From the cell containing the given text, extract its center point as (X, Y) coordinate. 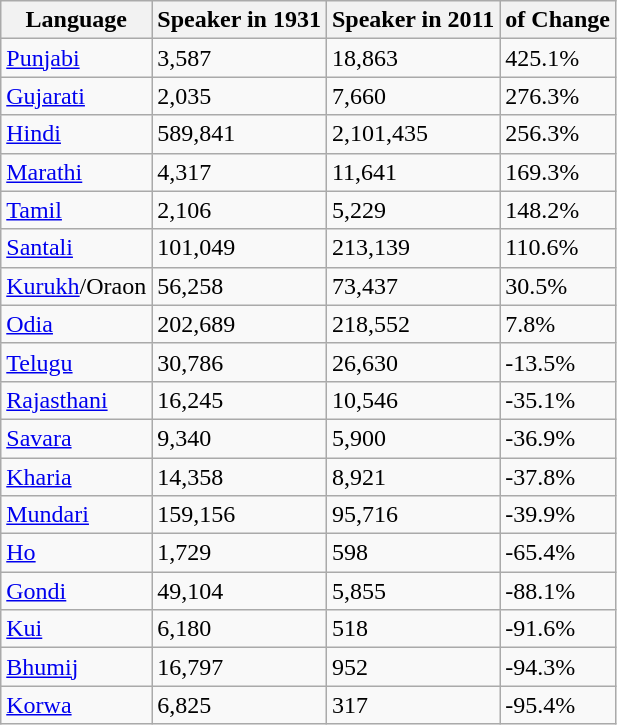
3,587 (240, 58)
Tamil (76, 210)
1,729 (240, 553)
73,437 (412, 286)
Savara (76, 438)
Speaker in 2011 (412, 20)
Kurukh/Oraon (76, 286)
2,035 (240, 96)
9,340 (240, 438)
Mundari (76, 515)
-37.8% (558, 477)
425.1% (558, 58)
5,900 (412, 438)
Kharia (76, 477)
-88.1% (558, 591)
-39.9% (558, 515)
18,863 (412, 58)
95,716 (412, 515)
Hindi (76, 134)
6,180 (240, 629)
-95.4% (558, 705)
110.6% (558, 248)
5,229 (412, 210)
276.3% (558, 96)
Odia (76, 324)
213,139 (412, 248)
2,106 (240, 210)
Language (76, 20)
-91.6% (558, 629)
Ho (76, 553)
-65.4% (558, 553)
11,641 (412, 172)
169.3% (558, 172)
-36.9% (558, 438)
30,786 (240, 362)
159,156 (240, 515)
Gujarati (76, 96)
Punjabi (76, 58)
952 (412, 667)
101,049 (240, 248)
26,630 (412, 362)
Marathi (76, 172)
317 (412, 705)
256.3% (558, 134)
Santali (76, 248)
Bhumij (76, 667)
5,855 (412, 591)
7,660 (412, 96)
598 (412, 553)
148.2% (558, 210)
16,245 (240, 400)
of Change (558, 20)
16,797 (240, 667)
49,104 (240, 591)
202,689 (240, 324)
4,317 (240, 172)
14,358 (240, 477)
Speaker in 1931 (240, 20)
Telugu (76, 362)
8,921 (412, 477)
Gondi (76, 591)
Korwa (76, 705)
218,552 (412, 324)
-94.3% (558, 667)
Kui (76, 629)
6,825 (240, 705)
56,258 (240, 286)
10,546 (412, 400)
30.5% (558, 286)
7.8% (558, 324)
-13.5% (558, 362)
Rajasthani (76, 400)
2,101,435 (412, 134)
518 (412, 629)
589,841 (240, 134)
-35.1% (558, 400)
